Determine the (x, y) coordinate at the center of the cell enclosing the given text.  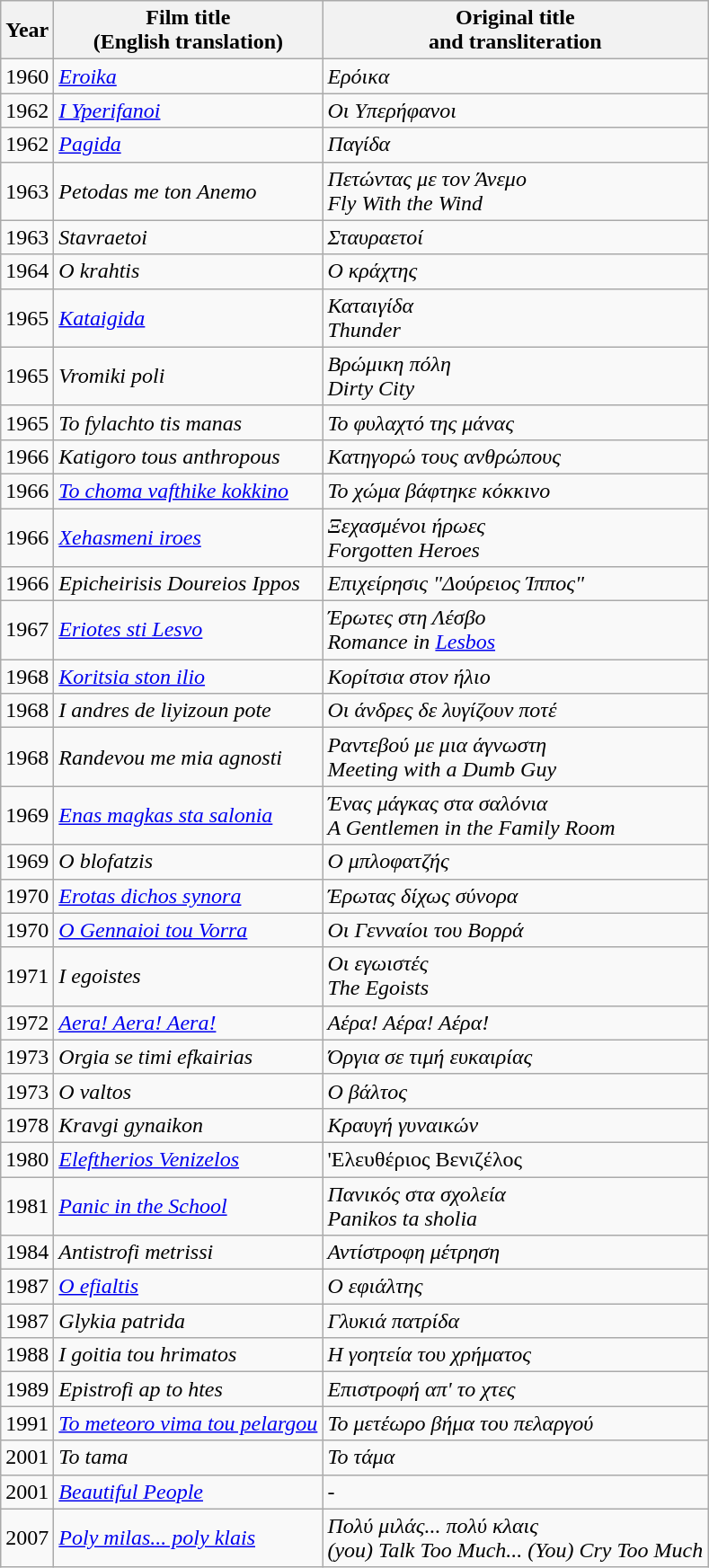
Κατηγορώ τους ανθρώπους (516, 456)
Βρώμικη πόληDirty City (516, 376)
- (516, 1492)
Οι άνδρες δε λυγίζουν ποτέ (516, 711)
Επιχείρησις "Δούρειος Ίππος" (516, 584)
Έρωτες στη ΛέσβοRomance in Lesbos (516, 631)
Οι εγωιστέςThe Egoists (516, 976)
O valtos (189, 1091)
Έρωτας δίχως σύνορα (516, 896)
Epicheirisis Doureios Ippos (189, 584)
Erotas dichos synora (189, 896)
Eleftherios Venizelos (189, 1159)
Stavraetoi (189, 237)
To fylachto tis manas (189, 422)
Η γοητεία του χρήματος (516, 1355)
O efialtis (189, 1287)
1978 (27, 1125)
1967 (27, 631)
Οι Γενναίοι του Βορρά (516, 930)
Enas magkas sta salonia (189, 816)
Οι Υπερήφανοι (516, 111)
1981 (27, 1206)
O krahtis (189, 271)
1988 (27, 1355)
O Gennaioi tou Vorra (189, 930)
Επιστροφή απ' το χτες (516, 1389)
1984 (27, 1253)
Year (27, 31)
Το τάμα (516, 1457)
Film title(English translation) (189, 31)
Ερόικα (516, 76)
Eroika (189, 76)
Beautiful People (189, 1492)
Σταυραετοί (516, 237)
Eriotes sti Lesvo (189, 631)
O blofatzis (189, 862)
To tama (189, 1457)
Το χώμα βάφτηκε κόκκινο (516, 491)
Randevou me mia agnosti (189, 757)
1991 (27, 1423)
Κραυγή γυναικών (516, 1125)
Orgia se timi efkairias (189, 1057)
1971 (27, 976)
Το φυλαχτό της μάνας (516, 422)
Petodas me ton Anemo (189, 190)
1964 (27, 271)
Epistrofi ap to htes (189, 1389)
Ραντεβού με μια άγνωστηMeeting with a Dumb Guy (516, 757)
Poly milas... poly klais (189, 1538)
Γλυκιά πατρίδα (516, 1321)
Kataigida (189, 318)
Ο κράχτης (516, 271)
Πετώντας με τον ΆνεμοFly With the Wind (516, 190)
Vromiki poli (189, 376)
1980 (27, 1159)
Ξεχασμένοι ήρωεςForgotten Heroes (516, 537)
Original titleand transliteration (516, 31)
Το μετέωρο βήμα του πελαργού (516, 1423)
Αντίστροφη μέτρηση (516, 1253)
To meteoro vima tou pelargou (189, 1423)
Ο μπλοφατζής (516, 862)
Glykia patrida (189, 1321)
Όργια σε τιμή ευκαιρίας (516, 1057)
I Yperifanoi (189, 111)
Kravgi gynaikon (189, 1125)
1972 (27, 1023)
I goitia tou hrimatos (189, 1355)
1960 (27, 76)
Ο εφιάλτης (516, 1287)
I andres de liyizoun pote (189, 711)
ΚαταιγίδαThunder (516, 318)
To choma vafthike kokkino (189, 491)
Πανικός στα σχολείαPanikos ta sholia (516, 1206)
Πολύ μιλάς... πολύ κλαις(you) Talk Too Much... (You) Cry Too Much (516, 1538)
'Ελευθέριος Βενιζέλος (516, 1159)
Παγίδα (516, 145)
Koritsia ston ilio (189, 677)
Panic in the School (189, 1206)
Pagida (189, 145)
Αέρα! Αέρα! Αέρα! (516, 1023)
2007 (27, 1538)
Antistrofi metrissi (189, 1253)
Ένας μάγκας στα σαλόνιαA Gentlemen in the Family Room (516, 816)
Xehasmeni iroes (189, 537)
Κορίτσια στον ήλιο (516, 677)
1989 (27, 1389)
I egoistes (189, 976)
Katigoro tous anthropous (189, 456)
Ο βάλτος (516, 1091)
Aera! Aera! Aera! (189, 1023)
